Extract the (X, Y) coordinate from the center of the cell holding the provided text.  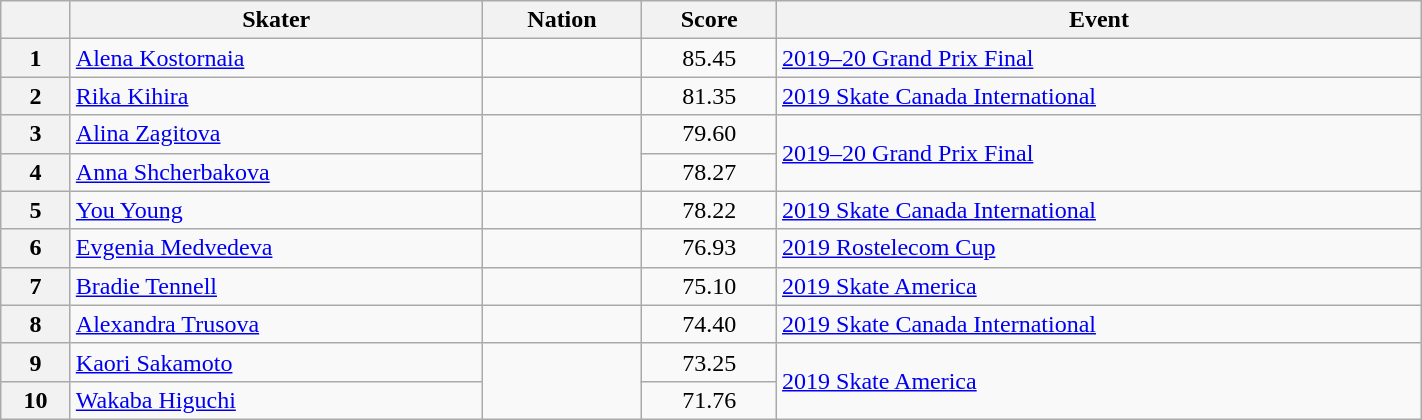
10 (36, 400)
74.40 (710, 324)
78.27 (710, 172)
76.93 (710, 248)
7 (36, 286)
6 (36, 248)
Rika Kihira (276, 96)
Score (710, 20)
8 (36, 324)
78.22 (710, 210)
Alena Kostornaia (276, 58)
5 (36, 210)
Skater (276, 20)
85.45 (710, 58)
9 (36, 362)
Event (1100, 20)
79.60 (710, 134)
73.25 (710, 362)
2019 Rostelecom Cup (1100, 248)
75.10 (710, 286)
You Young (276, 210)
Anna Shcherbakova (276, 172)
Bradie Tennell (276, 286)
1 (36, 58)
Kaori Sakamoto (276, 362)
81.35 (710, 96)
Alina Zagitova (276, 134)
4 (36, 172)
Evgenia Medvedeva (276, 248)
Nation (562, 20)
3 (36, 134)
71.76 (710, 400)
Alexandra Trusova (276, 324)
Wakaba Higuchi (276, 400)
2 (36, 96)
